Provide the (x, y) coordinate of the cell's center where the given text is located.  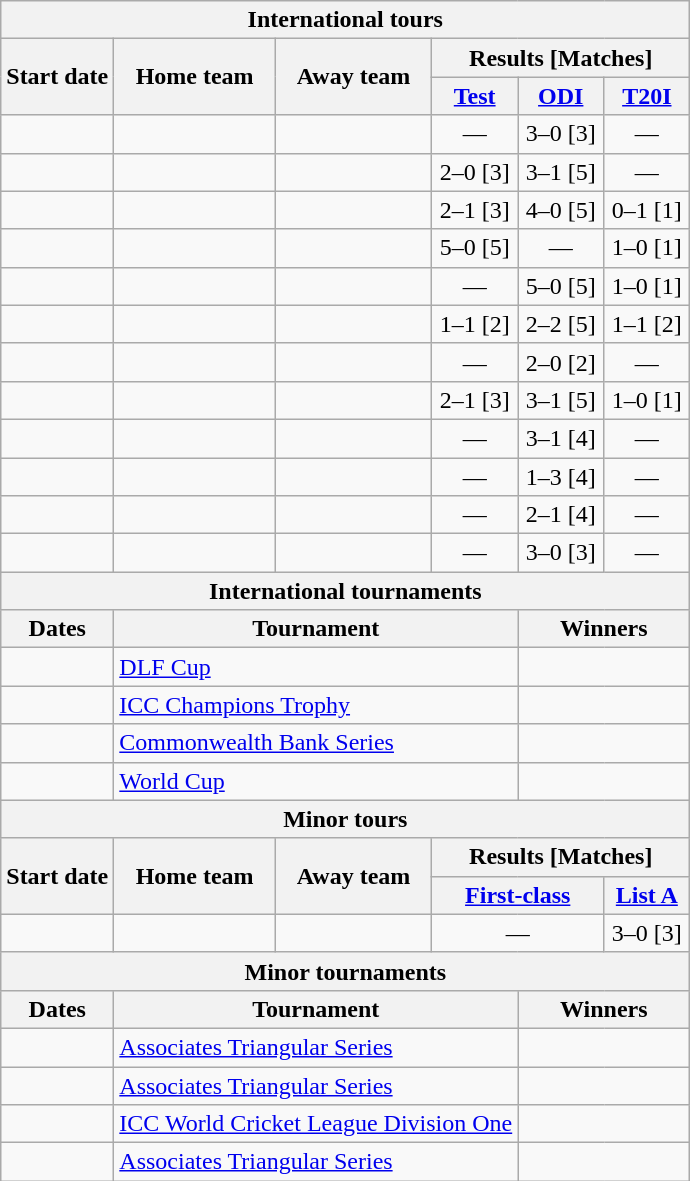
Minor tours (346, 819)
First-class (518, 895)
ICC World Cricket League Division One (316, 1124)
2–0 [2] (561, 362)
2–2 [5] (561, 324)
2–0 [3] (475, 172)
T20I (647, 96)
International tournaments (346, 591)
Minor tournaments (346, 971)
1–3 [4] (561, 477)
0–1 [1] (647, 210)
4–0 [5] (561, 210)
Commonwealth Bank Series (316, 743)
List A (647, 895)
3–1 [4] (561, 438)
International tours (346, 20)
DLF Cup (316, 667)
World Cup (316, 781)
Test (475, 96)
ODI (561, 96)
2–1 [4] (561, 515)
ICC Champions Trophy (316, 705)
